Search for the cell housing the specified text and yield its [x, y] center coordinate. 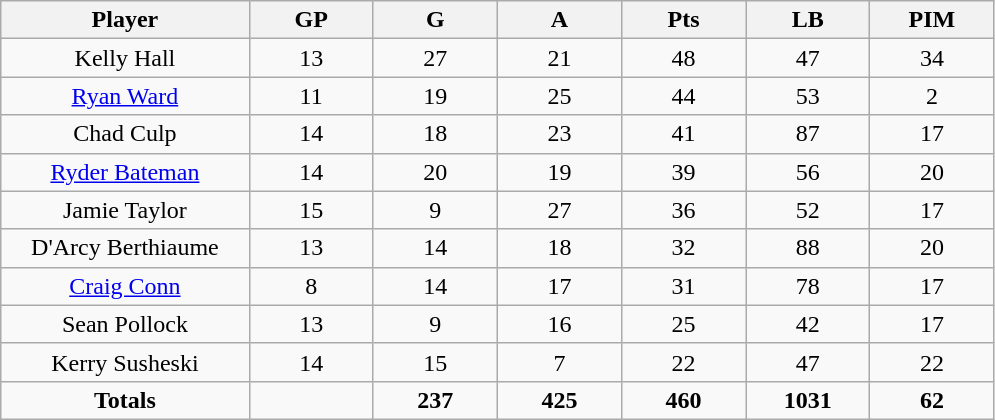
Sean Pollock [125, 324]
Jamie Taylor [125, 210]
87 [808, 134]
Ryan Ward [125, 96]
11 [311, 96]
34 [932, 58]
Chad Culp [125, 134]
LB [808, 20]
Totals [125, 400]
Player [125, 20]
36 [684, 210]
32 [684, 248]
GP [311, 20]
48 [684, 58]
D'Arcy Berthiaume [125, 248]
2 [932, 96]
Kerry Susheski [125, 362]
56 [808, 172]
53 [808, 96]
PIM [932, 20]
1031 [808, 400]
Pts [684, 20]
62 [932, 400]
16 [559, 324]
7 [559, 362]
39 [684, 172]
Craig Conn [125, 286]
Ryder Bateman [125, 172]
237 [435, 400]
31 [684, 286]
42 [808, 324]
Kelly Hall [125, 58]
G [435, 20]
21 [559, 58]
460 [684, 400]
8 [311, 286]
78 [808, 286]
41 [684, 134]
52 [808, 210]
44 [684, 96]
425 [559, 400]
A [559, 20]
88 [808, 248]
23 [559, 134]
